Determine the (X, Y) coordinate at the center of the cell enclosing the given text.  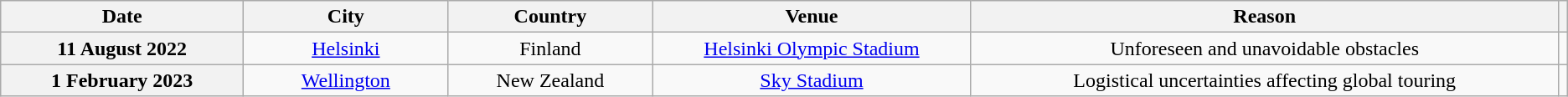
Wellington (347, 80)
New Zealand (550, 80)
Reason (1265, 17)
Logistical uncertainties affecting global touring (1265, 80)
11 August 2022 (122, 48)
Helsinki Olympic Stadium (812, 48)
Date (122, 17)
1 February 2023 (122, 80)
Unforeseen and unavoidable obstacles (1265, 48)
Country (550, 17)
Helsinki (347, 48)
Finland (550, 48)
City (347, 17)
Sky Stadium (812, 80)
Venue (812, 17)
